Scan for the cell matching the given text and deliver its [X, Y] coordinate at center. 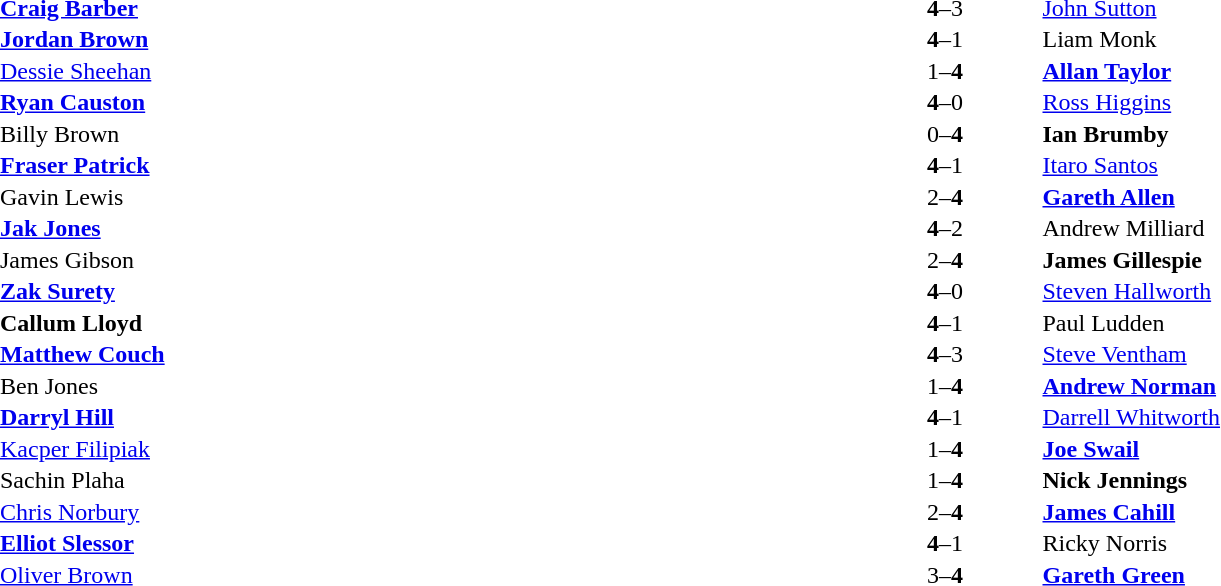
4–3 [944, 355]
0–4 [944, 134]
4–2 [944, 229]
